Extract the (x, y) coordinate from the center of the cell holding the provided text.  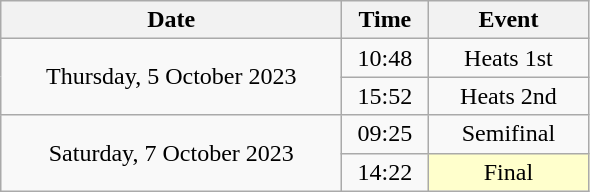
Thursday, 5 October 2023 (172, 77)
15:52 (385, 96)
Saturday, 7 October 2023 (172, 153)
14:22 (385, 172)
Date (172, 20)
Event (508, 20)
Semifinal (508, 134)
09:25 (385, 134)
Heats 2nd (508, 96)
Heats 1st (508, 58)
Time (385, 20)
10:48 (385, 58)
Final (508, 172)
